Provide the [x, y] coordinate of the cell's center where the given text is located.  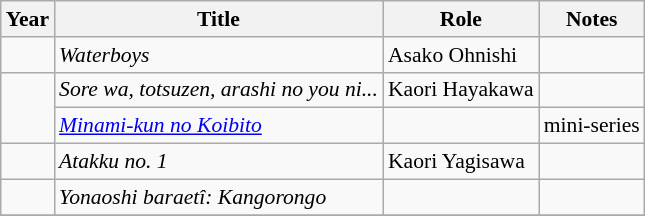
Year [28, 19]
Atakku no. 1 [218, 162]
Waterboys [218, 55]
Sore wa, totsuzen, arashi no you ni... [218, 90]
Kaori Yagisawa [461, 162]
Role [461, 19]
mini-series [592, 126]
Asako Ohnishi [461, 55]
Yonaoshi baraetî: Kangorongo [218, 197]
Title [218, 19]
Notes [592, 19]
Minami-kun no Koibito [218, 126]
Kaori Hayakawa [461, 90]
